Pinpoint the cell where the given text exists, returning its (X, Y) midpoint coordinate. 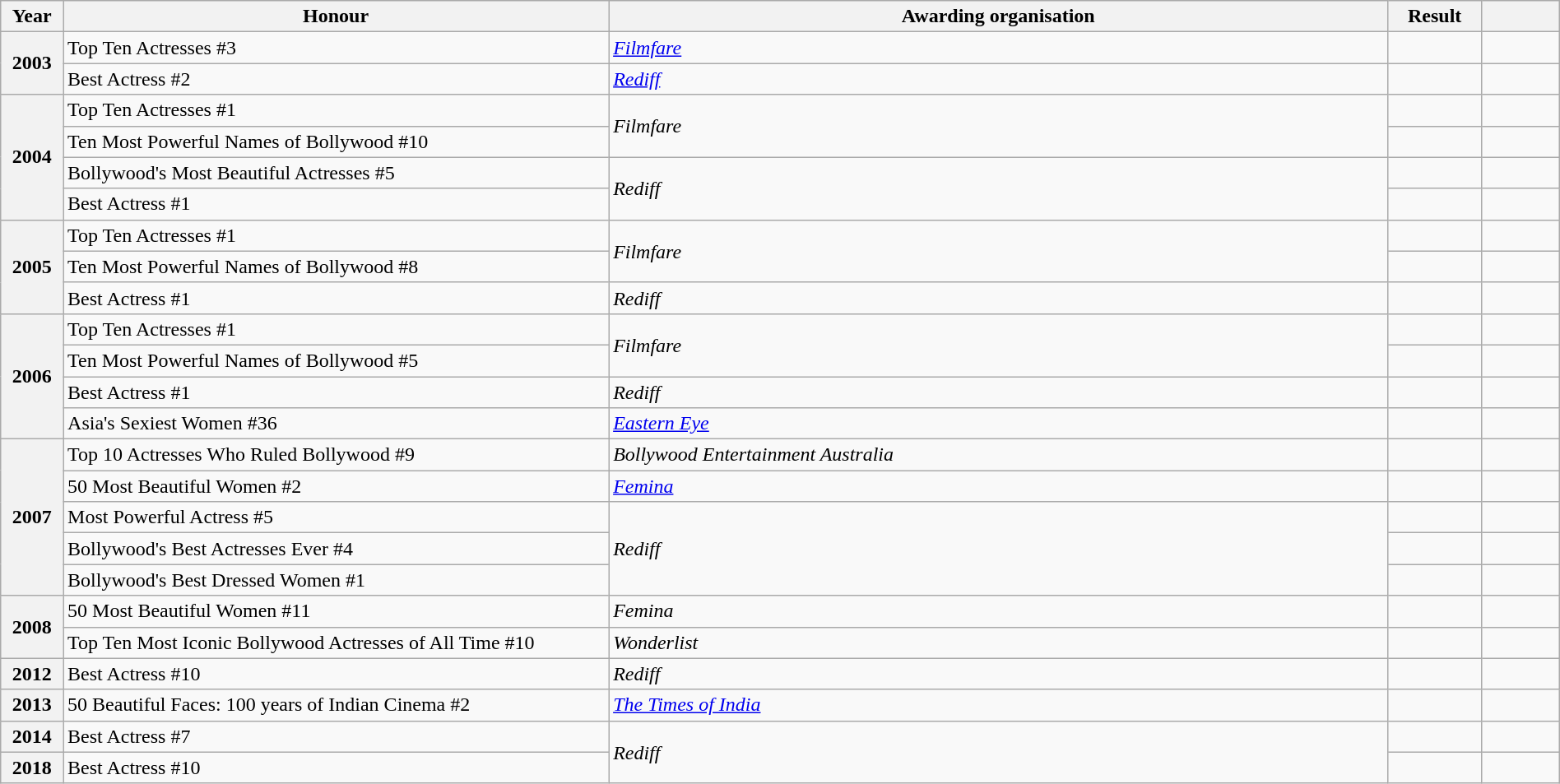
2006 (32, 376)
Bollywood Entertainment Australia (999, 455)
Bollywood's Best Dressed Women #1 (336, 580)
Ten Most Powerful Names of Bollywood #8 (336, 267)
Bollywood's Best Actresses Ever #4 (336, 549)
Eastern Eye (999, 424)
2008 (32, 627)
Result (1435, 16)
Ten Most Powerful Names of Bollywood #10 (336, 141)
Awarding organisation (999, 16)
2018 (32, 768)
Best Actress #2 (336, 79)
Most Powerful Actress #5 (336, 517)
Wonderlist (999, 643)
2005 (32, 267)
2012 (32, 674)
2014 (32, 736)
50 Beautiful Faces: 100 years of Indian Cinema #2 (336, 705)
2007 (32, 517)
Year (32, 16)
50 Most Beautiful Women #11 (336, 611)
Ten Most Powerful Names of Bollywood #5 (336, 360)
Asia's Sexiest Women #36 (336, 424)
Honour (336, 16)
The Times of India (999, 705)
50 Most Beautiful Women #2 (336, 486)
Best Actress #7 (336, 736)
Top 10 Actresses Who Ruled Bollywood #9 (336, 455)
2004 (32, 157)
Top Ten Most Iconic Bollywood Actresses of All Time #10 (336, 643)
Bollywood's Most Beautiful Actresses #5 (336, 173)
Top Ten Actresses #3 (336, 48)
2003 (32, 63)
2013 (32, 705)
